Identify which cell holds the provided text, then report its [x, y] central coordinate. 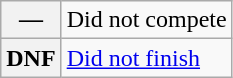
— [31, 20]
Did not finish [146, 58]
Did not compete [146, 20]
DNF [31, 58]
